From the cell containing the given text, extract its center point as (x, y) coordinate. 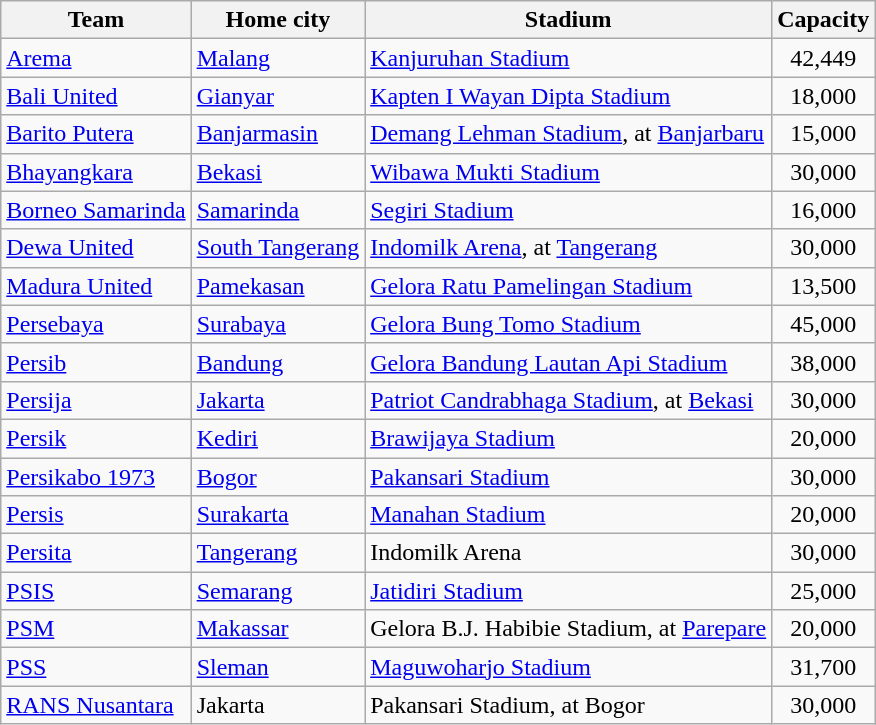
Segiri Stadium (568, 210)
Maguwoharjo Stadium (568, 667)
Pakansari Stadium (568, 477)
Bandung (278, 362)
38,000 (824, 362)
31,700 (824, 667)
Home city (278, 20)
Gianyar (278, 96)
16,000 (824, 210)
Dewa United (96, 248)
Wibawa Mukti Stadium (568, 172)
Gelora B.J. Habibie Stadium, at Parepare (568, 629)
Madura United (96, 286)
Surakarta (278, 515)
Persikabo 1973 (96, 477)
Malang (278, 58)
42,449 (824, 58)
Persis (96, 515)
Sleman (278, 667)
Persik (96, 438)
RANS Nusantara (96, 705)
Bhayangkara (96, 172)
Gelora Bandung Lautan Api Stadium (568, 362)
Manahan Stadium (568, 515)
Stadium (568, 20)
Persebaya (96, 324)
Barito Putera (96, 134)
Bali United (96, 96)
Indomilk Arena (568, 553)
Demang Lehman Stadium, at Banjarbaru (568, 134)
PSIS (96, 591)
Capacity (824, 20)
25,000 (824, 591)
Samarinda (278, 210)
Persib (96, 362)
Bekasi (278, 172)
PSM (96, 629)
Gelora Bung Tomo Stadium (568, 324)
45,000 (824, 324)
18,000 (824, 96)
Brawijaya Stadium (568, 438)
Kediri (278, 438)
South Tangerang (278, 248)
Kanjuruhan Stadium (568, 58)
Makassar (278, 629)
Kapten I Wayan Dipta Stadium (568, 96)
Patriot Candrabhaga Stadium, at Bekasi (568, 400)
Indomilk Arena, at Tangerang (568, 248)
Persija (96, 400)
13,500 (824, 286)
Borneo Samarinda (96, 210)
Surabaya (278, 324)
Team (96, 20)
Persita (96, 553)
PSS (96, 667)
Jatidiri Stadium (568, 591)
Pamekasan (278, 286)
Gelora Ratu Pamelingan Stadium (568, 286)
Arema (96, 58)
Semarang (278, 591)
Pakansari Stadium, at Bogor (568, 705)
Bogor (278, 477)
Tangerang (278, 553)
Banjarmasin (278, 134)
15,000 (824, 134)
